Search for the cell housing the specified text and yield its (X, Y) center coordinate. 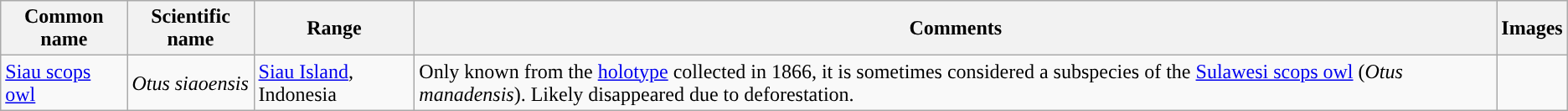
Scientific name (191, 29)
Range (334, 29)
Siau Island, Indonesia (334, 82)
Siau scops owl (64, 82)
Comments (956, 29)
Images (1532, 29)
Otus siaoensis (191, 82)
Common name (64, 29)
